Search for the cell housing the specified text and yield its (x, y) center coordinate. 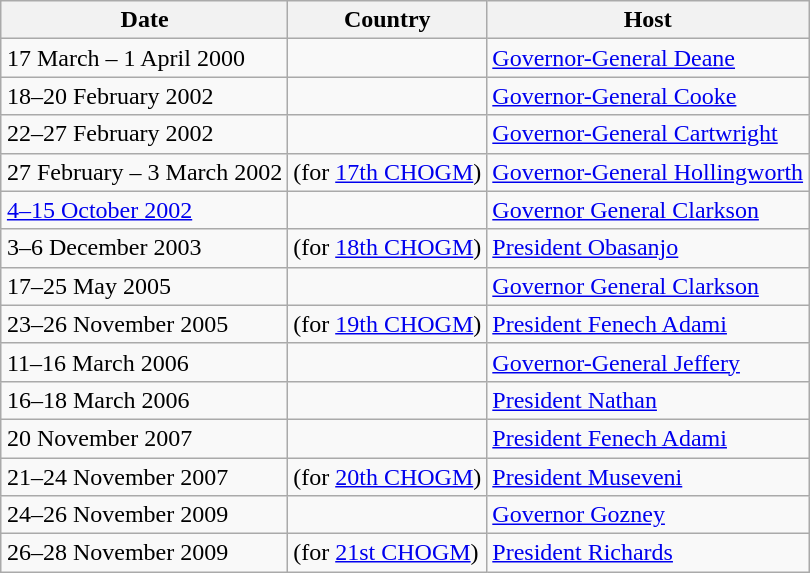
President Obasanjo (648, 248)
16–18 March 2006 (144, 400)
(for 20th CHOGM) (388, 477)
26–28 November 2009 (144, 553)
(for 21st CHOGM) (388, 553)
20 November 2007 (144, 438)
Date (144, 20)
17 March – 1 April 2000 (144, 58)
(for 19th CHOGM) (388, 324)
22–27 February 2002 (144, 134)
3–6 December 2003 (144, 248)
24–26 November 2009 (144, 515)
23–26 November 2005 (144, 324)
17–25 May 2005 (144, 286)
Country (388, 20)
Governor-General Jeffery (648, 362)
(for 17th CHOGM) (388, 172)
18–20 February 2002 (144, 96)
Governor-General Hollingworth (648, 172)
21–24 November 2007 (144, 477)
Governor-General Cartwright (648, 134)
4–15 October 2002 (144, 210)
Governor-General Deane (648, 58)
President Richards (648, 553)
Governor-General Cooke (648, 96)
President Nathan (648, 400)
Host (648, 20)
President Museveni (648, 477)
Governor Gozney (648, 515)
11–16 March 2006 (144, 362)
27 February – 3 March 2002 (144, 172)
(for 18th CHOGM) (388, 248)
